From the cell containing the given text, extract its center point as [X, Y] coordinate. 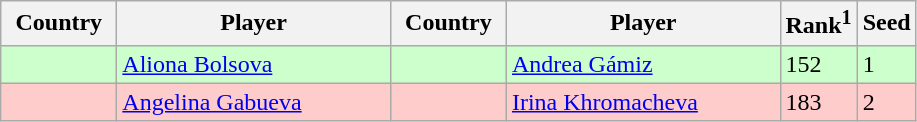
Aliona Bolsova [254, 64]
2 [886, 102]
1 [886, 64]
Irina Khromacheva [643, 102]
Rank1 [818, 24]
Andrea Gámiz [643, 64]
Seed [886, 24]
Angelina Gabueva [254, 102]
183 [818, 102]
152 [818, 64]
